From the cell containing the given text, extract its center point as [x, y] coordinate. 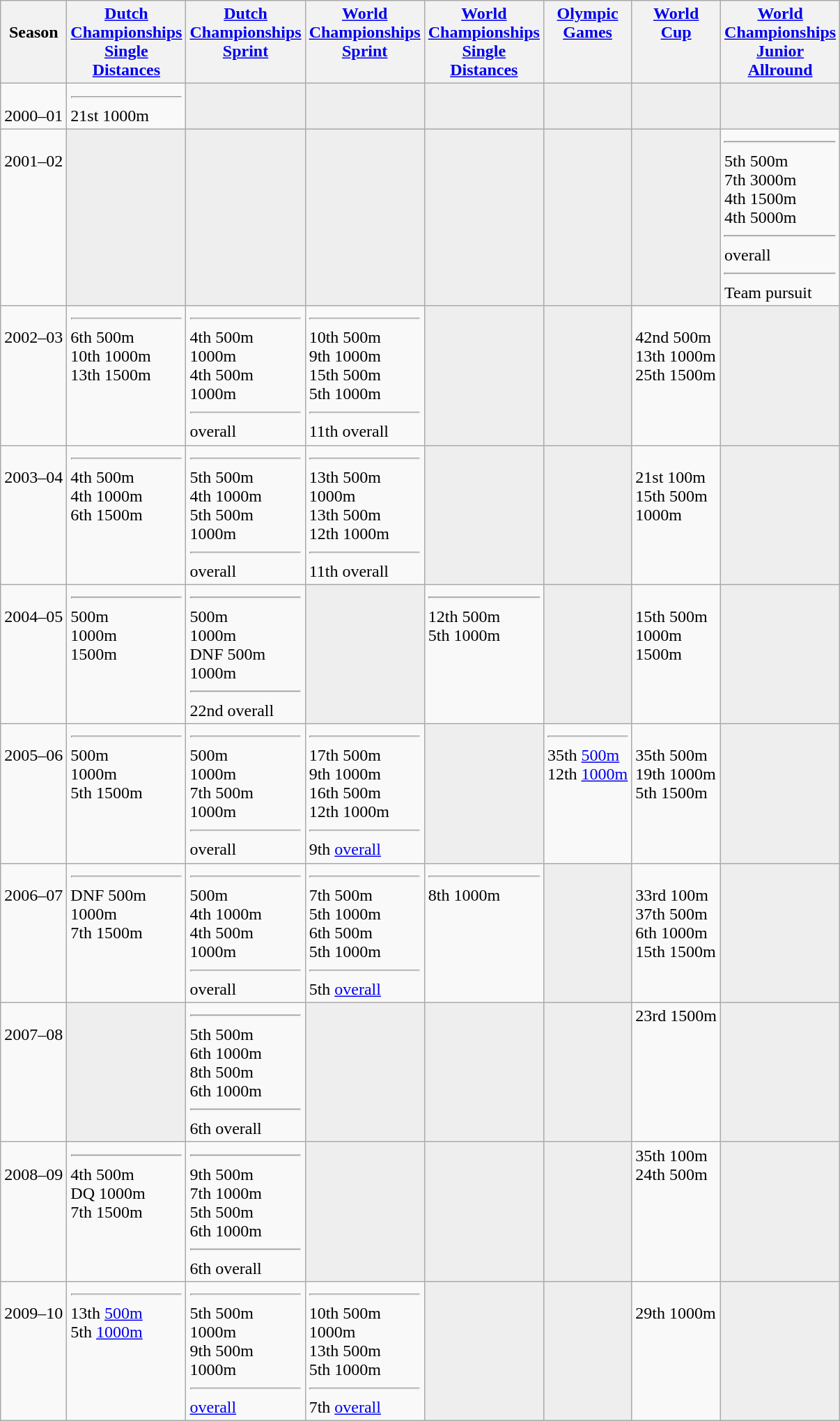
World Championships Sprint [365, 42]
2006–07 [33, 933]
Olympic Games [587, 42]
500m 4th 1000m 4th 500m 1000m overall [245, 933]
6th 500m 10th 1000m 13th 1500m [127, 375]
2009–10 [33, 1351]
4th 500m DQ 1000m 7th 1500m [127, 1211]
29th 1000m [676, 1351]
Dutch Championships Sprint [245, 42]
2007–08 [33, 1072]
2000–01 [33, 106]
2001–02 [33, 217]
4th 500m 1000m 4th 500m 1000m overall [245, 375]
23rd 1500m [676, 1072]
10th 500m 9th 1000m 15th 500m 5th 1000m 11th overall [365, 375]
500m 1000m 5th 1500m [127, 793]
500m 1000m DNF 500m 1000m 22nd overall [245, 654]
7th 500m 5th 1000m 6th 500m 5th 1000m 5th overall [365, 933]
World Cup [676, 42]
World Championships Single Distances [483, 42]
2005–06 [33, 793]
10th 500m 1000m 13th 500m 5th 1000m 7th overall [365, 1351]
DNF 500m 1000m 7th 1500m [127, 933]
Season [33, 42]
35th 100m 24th 500m [676, 1211]
2002–03 [33, 375]
42nd 500m 13th 1000m 25th 1500m [676, 375]
500m 1000m 7th 500m 1000m overall [245, 793]
12th 500m 5th 1000m [483, 654]
5th 500m 4th 1000m 5th 500m 1000m overall [245, 515]
35th 500m 12th 1000m [587, 793]
13th 500m 1000m 13th 500m 12th 1000m 11th overall [365, 515]
2003–04 [33, 515]
35th 500m 19th 1000m 5th 1500m [676, 793]
5th 500m 6th 1000m 8th 500m 6th 1000m 6th overall [245, 1072]
2004–05 [33, 654]
4th 500m 4th 1000m 6th 1500m [127, 515]
13th 500m 5th 1000m [127, 1351]
21st 1000m [127, 106]
8th 1000m [483, 933]
33rd 100m 37th 500m 6th 1000m 15th 1500m [676, 933]
5th 500m 7th 3000m 4th 1500m 4th 5000m overall Team pursuit [780, 217]
17th 500m 9th 1000m 16th 500m 12th 1000m 9th overall [365, 793]
500m 1000m 1500m [127, 654]
2008–09 [33, 1211]
21st 100m 15th 500m 1000m [676, 515]
Dutch Championships Single Distances [127, 42]
15th 500m 1000m 1500m [676, 654]
5th 500m 1000m 9th 500m 1000m overall [245, 1351]
World Championships Junior Allround [780, 42]
9th 500m 7th 1000m 5th 500m 6th 1000m 6th overall [245, 1211]
